Locate the cell with the specified text and output its [x, y] center coordinate. 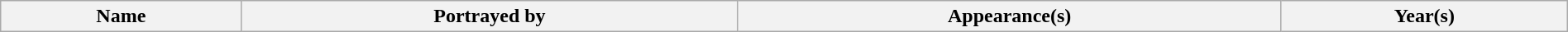
Appearance(s) [1009, 16]
Year(s) [1424, 16]
Portrayed by [490, 16]
Name [121, 16]
